Scan for the cell matching the given text and deliver its [X, Y] coordinate at center. 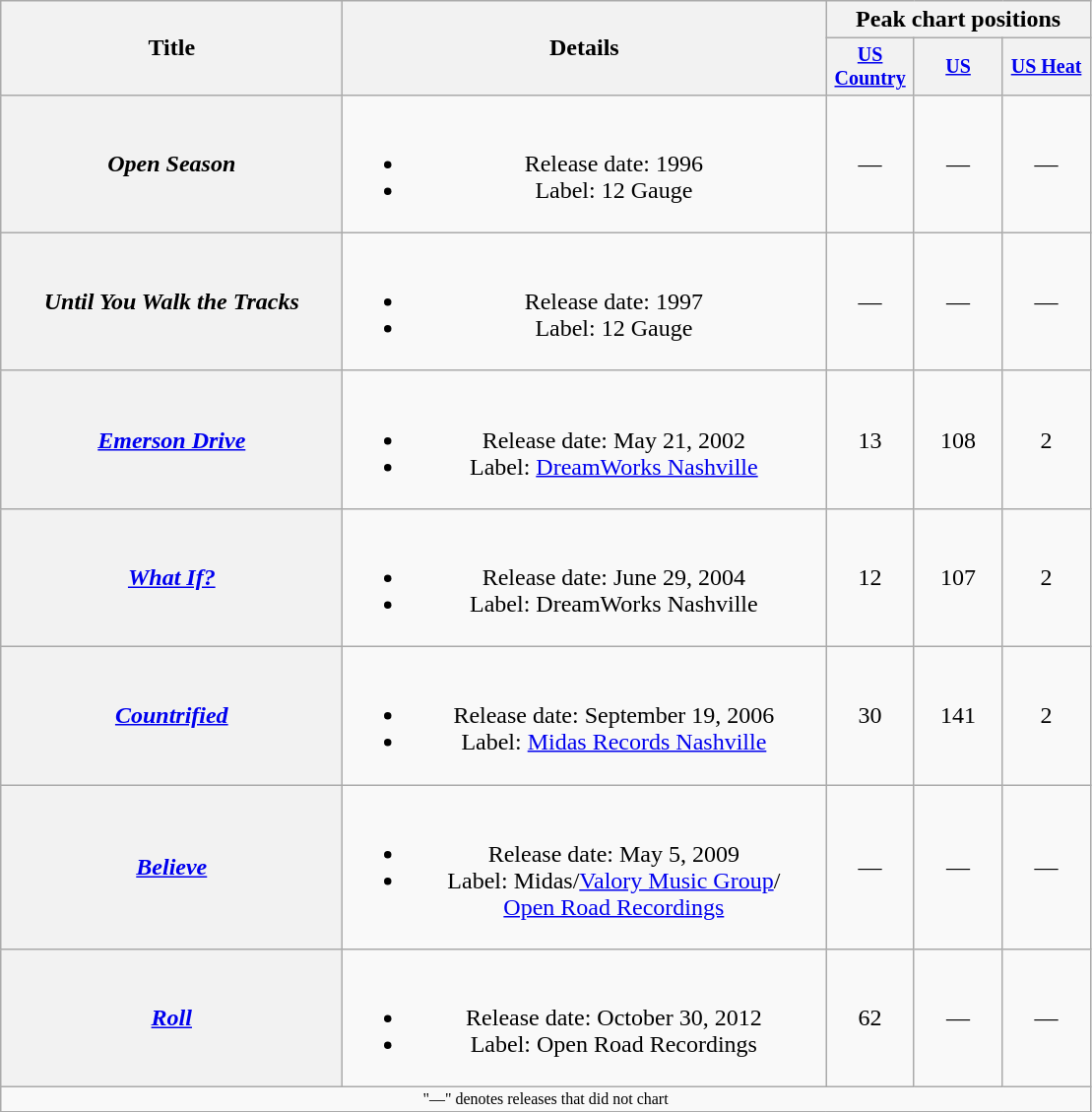
107 [957, 577]
"—" denotes releases that did not chart [546, 1099]
12 [870, 577]
Release date: May 21, 2002Label: DreamWorks Nashville [585, 439]
62 [870, 1018]
Release date: 1997Label: 12 Gauge [585, 301]
US [957, 67]
30 [870, 716]
13 [870, 439]
Believe [171, 867]
Countrified [171, 716]
Roll [171, 1018]
Title [171, 48]
Emerson Drive [171, 439]
Peak chart positions [958, 20]
Release date: May 5, 2009Label: Midas/Valory Music Group/Open Road Recordings [585, 867]
Release date: October 30, 2012Label: Open Road Recordings [585, 1018]
Open Season [171, 164]
Release date: September 19, 2006Label: Midas Records Nashville [585, 716]
Release date: 1996Label: 12 Gauge [585, 164]
What If? [171, 577]
108 [957, 439]
US Heat [1046, 67]
Until You Walk the Tracks [171, 301]
Details [585, 48]
Release date: June 29, 2004Label: DreamWorks Nashville [585, 577]
US Country [870, 67]
141 [957, 716]
